Pinpoint the cell where the given text exists, returning its [x, y] midpoint coordinate. 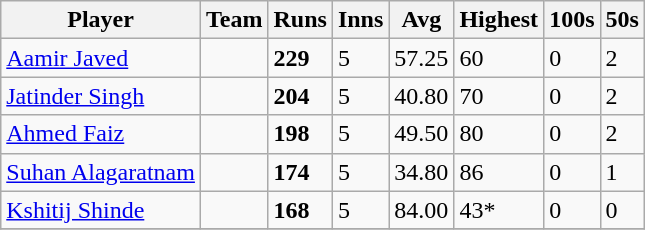
57.25 [422, 58]
Inns [360, 20]
Team [234, 20]
Avg [422, 20]
1 [622, 172]
174 [300, 172]
Ahmed Faiz [101, 134]
Jatinder Singh [101, 96]
204 [300, 96]
Kshitij Shinde [101, 210]
80 [499, 134]
Player [101, 20]
229 [300, 58]
Runs [300, 20]
40.80 [422, 96]
86 [499, 172]
Suhan Alagaratnam [101, 172]
100s [572, 20]
34.80 [422, 172]
49.50 [422, 134]
Highest [499, 20]
84.00 [422, 210]
70 [499, 96]
60 [499, 58]
168 [300, 210]
198 [300, 134]
Aamir Javed [101, 58]
43* [499, 210]
50s [622, 20]
